Find where the given text appears and provide that cell's center as (x, y) coordinate. 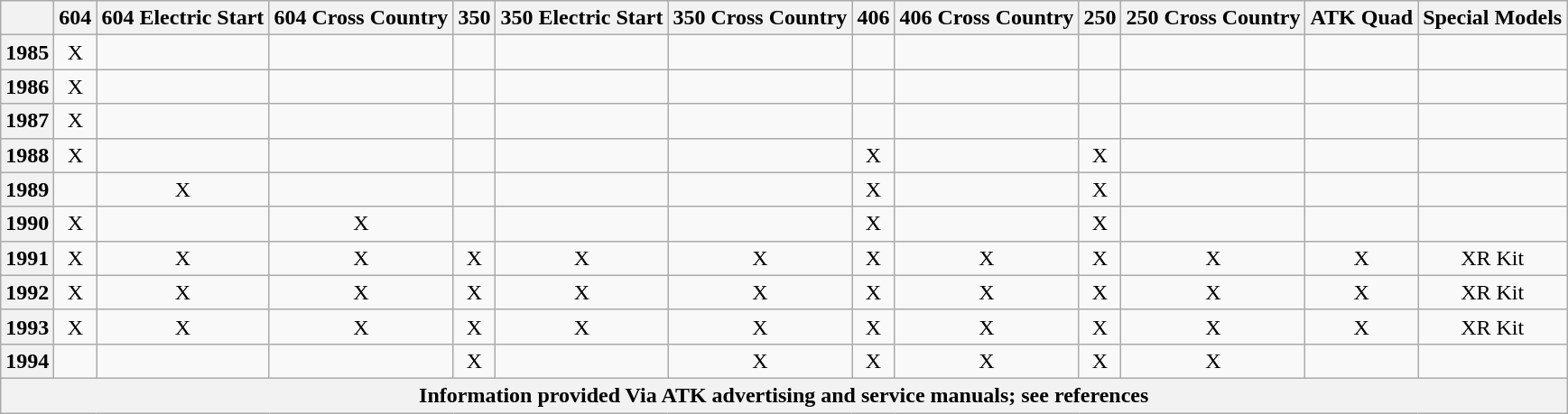
1991 (27, 258)
ATK Quad (1361, 18)
350 Cross Country (760, 18)
406 (874, 18)
1989 (27, 189)
1992 (27, 292)
604 Cross Country (361, 18)
Information provided Via ATK advertising and service manuals; see references (784, 395)
1993 (27, 327)
604 (76, 18)
1994 (27, 361)
1987 (27, 121)
604 Electric Start (182, 18)
406 Cross Country (987, 18)
350 (475, 18)
250 Cross Country (1213, 18)
1990 (27, 224)
Special Models (1493, 18)
350 Electric Start (581, 18)
250 (1099, 18)
1986 (27, 87)
1988 (27, 155)
1985 (27, 52)
